Detect which cell encompasses the target text, then output its [X, Y] center coordinate. 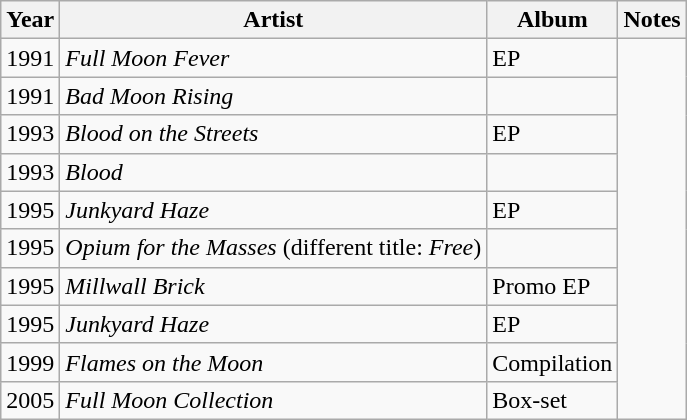
Blood on the Streets [274, 134]
1999 [30, 362]
Full Moon Fever [274, 58]
Year [30, 20]
Millwall Brick [274, 286]
Compilation [552, 362]
Promo EP [552, 286]
Blood [274, 172]
Notes [652, 20]
Opium for the Masses (different title: Free) [274, 248]
Bad Moon Rising [274, 96]
Album [552, 20]
Full Moon Collection [274, 400]
2005 [30, 400]
Flames on the Moon [274, 362]
Artist [274, 20]
Box-set [552, 400]
